Return (x, y) of the center of cell containing provided text 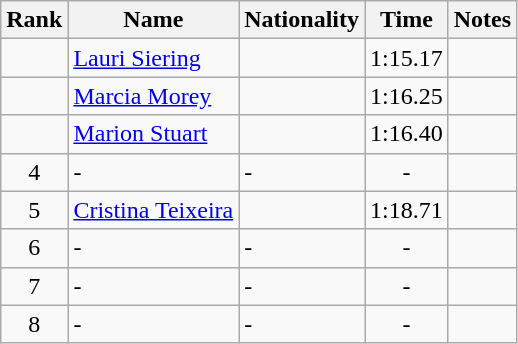
Cristina Teixeira (154, 210)
4 (34, 172)
Time (406, 20)
Rank (34, 20)
1:18.71 (406, 210)
Notes (482, 20)
1:15.17 (406, 58)
1:16.40 (406, 134)
6 (34, 248)
8 (34, 324)
1:16.25 (406, 96)
5 (34, 210)
Name (154, 20)
Lauri Siering (154, 58)
Marion Stuart (154, 134)
Nationality (302, 20)
Marcia Morey (154, 96)
7 (34, 286)
